Find where the given text appears and provide that cell's center as [x, y] coordinate. 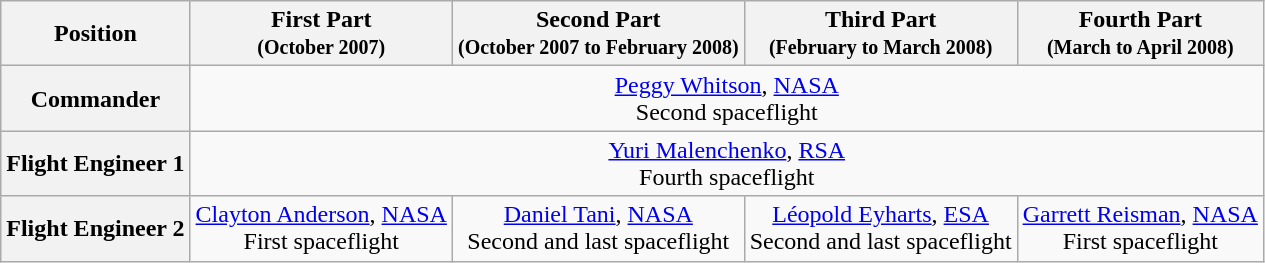
Commander [96, 98]
Fourth Part(March to April 2008) [1140, 34]
Peggy Whitson, NASASecond spaceflight [726, 98]
Garrett Reisman, NASAFirst spaceflight [1140, 228]
Yuri Malenchenko, RSAFourth spaceflight [726, 164]
Clayton Anderson, NASAFirst spaceflight [321, 228]
First Part(October 2007) [321, 34]
Flight Engineer 2 [96, 228]
Léopold Eyharts, ESASecond and last spaceflight [880, 228]
Third Part(February to March 2008) [880, 34]
Daniel Tani, NASASecond and last spaceflight [598, 228]
Flight Engineer 1 [96, 164]
Second Part(October 2007 to February 2008) [598, 34]
Position [96, 34]
